Search for the cell housing the specified text and yield its [X, Y] center coordinate. 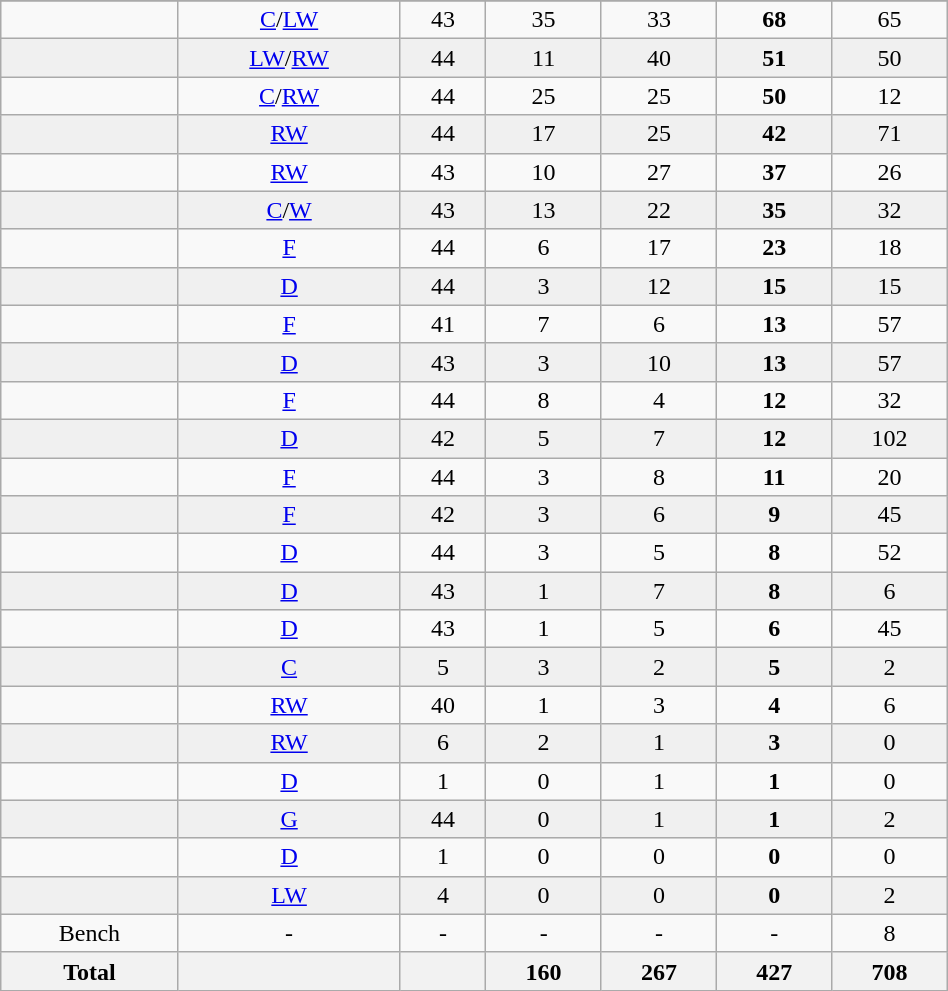
Total [90, 971]
52 [890, 553]
C/LW [289, 20]
33 [658, 20]
LW [289, 895]
23 [774, 248]
41 [443, 324]
G [289, 819]
LW/RW [289, 58]
Bench [90, 933]
26 [890, 172]
C/RW [289, 96]
65 [890, 20]
68 [774, 20]
51 [774, 58]
267 [658, 971]
102 [890, 438]
160 [544, 971]
18 [890, 248]
20 [890, 477]
C/W [289, 210]
427 [774, 971]
27 [658, 172]
708 [890, 971]
37 [774, 172]
22 [658, 210]
71 [890, 134]
9 [774, 515]
C [289, 667]
